Search for the cell housing the specified text and yield its (x, y) center coordinate. 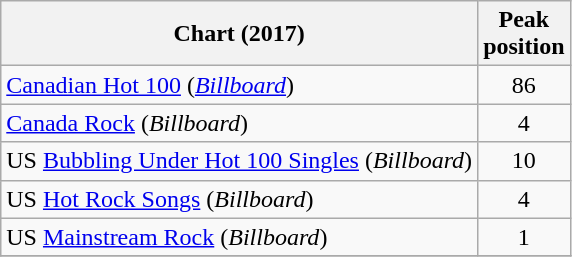
Canadian Hot 100 (Billboard) (240, 85)
1 (524, 237)
86 (524, 85)
Canada Rock (Billboard) (240, 123)
Chart (2017) (240, 34)
US Hot Rock Songs (Billboard) (240, 199)
Peakposition (524, 34)
US Bubbling Under Hot 100 Singles (Billboard) (240, 161)
10 (524, 161)
US Mainstream Rock (Billboard) (240, 237)
